Detect which cell encompasses the target text, then output its [x, y] center coordinate. 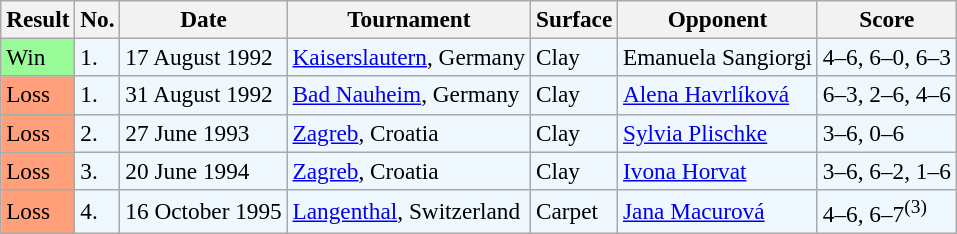
Jana Macurová [718, 211]
16 October 1995 [204, 211]
Carpet [574, 211]
31 August 1992 [204, 95]
3. [98, 170]
Score [886, 19]
Emanuela Sangiorgi [718, 57]
Result [38, 19]
Kaiserslautern, Germany [408, 57]
Surface [574, 19]
27 June 1993 [204, 133]
6–3, 2–6, 4–6 [886, 95]
4. [98, 211]
Tournament [408, 19]
4–6, 6–0, 6–3 [886, 57]
3–6, 0–6 [886, 133]
Alena Havrlíková [718, 95]
20 June 1994 [204, 170]
17 August 1992 [204, 57]
Date [204, 19]
3–6, 6–2, 1–6 [886, 170]
Opponent [718, 19]
Sylvia Plischke [718, 133]
Win [38, 57]
Bad Nauheim, Germany [408, 95]
No. [98, 19]
4–6, 6–7(3) [886, 211]
Ivona Horvat [718, 170]
Langenthal, Switzerland [408, 211]
2. [98, 133]
